Capture the cell that displays the provided text and extract its [X, Y] central coordinate. 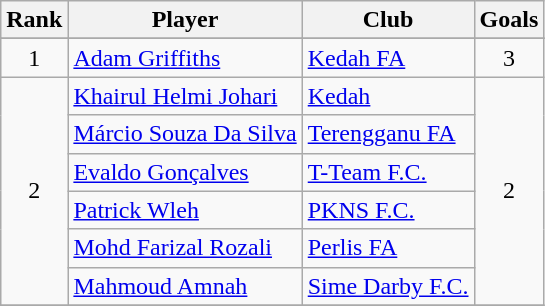
Patrick Wleh [185, 210]
Terengganu FA [388, 134]
Player [185, 20]
Kedah [388, 96]
Perlis FA [388, 248]
Khairul Helmi Johari [185, 96]
Goals [509, 20]
3 [509, 58]
Rank [34, 20]
Evaldo Gonçalves [185, 172]
Sime Darby F.C. [388, 286]
Kedah FA [388, 58]
Club [388, 20]
Mahmoud Amnah [185, 286]
Márcio Souza Da Silva [185, 134]
Mohd Farizal Rozali [185, 248]
T-Team F.C. [388, 172]
1 [34, 58]
Adam Griffiths [185, 58]
PKNS F.C. [388, 210]
